Scan for the cell matching the given text and deliver its (x, y) coordinate at center. 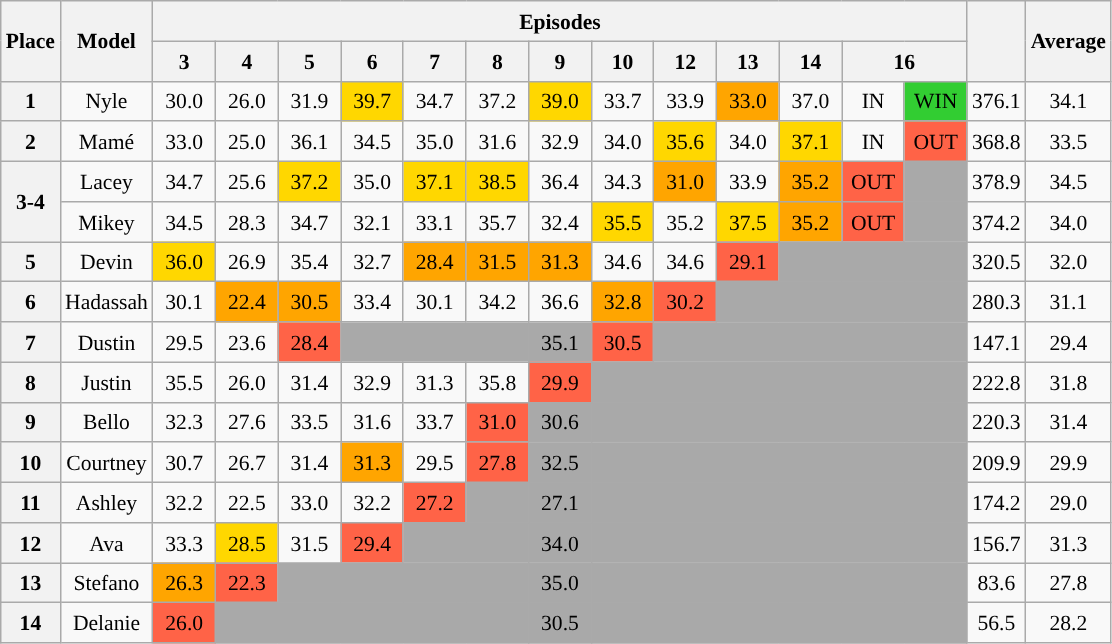
36.6 (560, 302)
378.9 (996, 182)
11 (30, 503)
32.5 (560, 463)
36.1 (310, 142)
31.9 (310, 101)
16 (904, 61)
376.1 (996, 101)
Devin (106, 262)
Ashley (106, 503)
31.8 (1068, 382)
3 (184, 61)
4 (248, 61)
37.0 (810, 101)
174.2 (996, 503)
280.3 (996, 302)
83.6 (996, 583)
30.2 (686, 302)
29.1 (748, 262)
33.1 (434, 222)
30.7 (184, 463)
32.8 (622, 302)
Hadassah (106, 302)
26.9 (248, 262)
38.5 (498, 182)
Mamé (106, 142)
26.3 (184, 583)
Episodes (560, 21)
32.1 (372, 222)
1 (30, 101)
26.7 (248, 463)
30.0 (184, 101)
Nyle (106, 101)
22.3 (248, 583)
35.7 (498, 222)
Stefano (106, 583)
35.1 (560, 342)
28.3 (248, 222)
Bello (106, 422)
222.8 (996, 382)
39.0 (560, 101)
56.5 (996, 623)
220.3 (996, 422)
368.8 (996, 142)
33.4 (372, 302)
Courtney (106, 463)
35.8 (498, 382)
30.6 (560, 422)
WIN (936, 101)
27.1 (560, 503)
3-4 (30, 202)
35.4 (310, 262)
36.0 (184, 262)
35.6 (686, 142)
Delanie (106, 623)
36.4 (560, 182)
32.4 (560, 222)
Lacey (106, 182)
Mikey (106, 222)
147.1 (996, 342)
31.1 (1068, 302)
22.4 (248, 302)
34.3 (622, 182)
23.6 (248, 342)
28.2 (1068, 623)
33.3 (184, 543)
25.0 (248, 142)
Ava (106, 543)
27.2 (434, 503)
34.2 (498, 302)
32.7 (372, 262)
320.5 (996, 262)
2 (30, 142)
27.6 (248, 422)
Average (1068, 41)
29.0 (1068, 503)
39.7 (372, 101)
37.5 (748, 222)
32.3 (184, 422)
209.9 (996, 463)
156.7 (996, 543)
Model (106, 41)
34.1 (1068, 101)
32.0 (1068, 262)
Place (30, 41)
374.2 (996, 222)
25.6 (248, 182)
22.5 (248, 503)
28.5 (248, 543)
Justin (106, 382)
Dustin (106, 342)
